Detect which cell encompasses the target text, then output its [x, y] center coordinate. 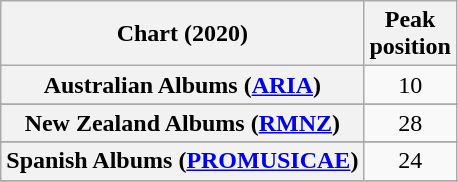
Spanish Albums (PROMUSICAE) [182, 161]
10 [410, 85]
New Zealand Albums (RMNZ) [182, 123]
24 [410, 161]
Peakposition [410, 34]
Chart (2020) [182, 34]
Australian Albums (ARIA) [182, 85]
28 [410, 123]
